Detect which cell encompasses the target text, then output its (X, Y) center coordinate. 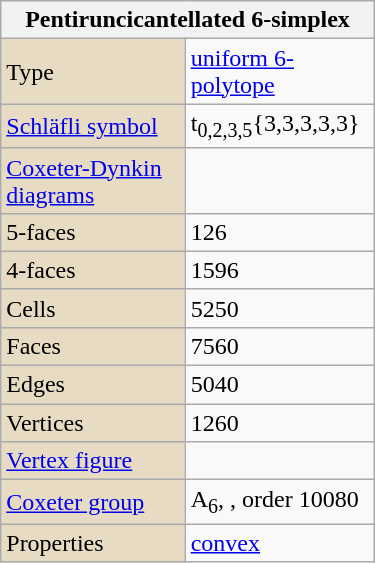
Coxeter-Dynkin diagrams (93, 180)
126 (280, 232)
uniform 6-polytope (280, 72)
Type (93, 72)
Edges (93, 385)
Coxeter group (93, 502)
1596 (280, 270)
Properties (93, 543)
5040 (280, 385)
4-faces (93, 270)
5250 (280, 308)
t0,2,3,5{3,3,3,3,3} (280, 126)
Vertex figure (93, 461)
convex (280, 543)
Cells (93, 308)
Faces (93, 346)
Vertices (93, 423)
A6, , order 10080 (280, 502)
Schläfli symbol (93, 126)
Pentiruncicantellated 6-simplex (188, 20)
7560 (280, 346)
5-faces (93, 232)
1260 (280, 423)
